Identify which cell holds the provided text, then report its (x, y) central coordinate. 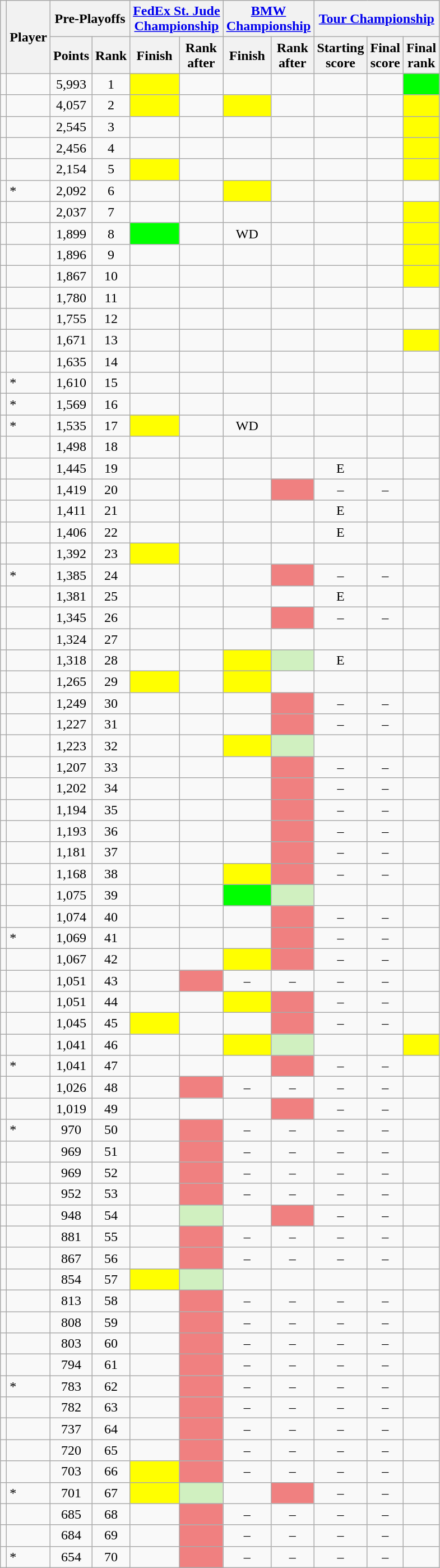
1,207 (72, 767)
5,993 (72, 84)
34 (111, 788)
Finalscore (385, 55)
45 (111, 1023)
62 (111, 1386)
2,154 (72, 169)
49 (111, 1109)
1,074 (72, 916)
1,535 (72, 426)
1,381 (72, 596)
1,345 (72, 617)
10 (111, 276)
1,498 (72, 447)
40 (111, 916)
57 (111, 1279)
43 (111, 981)
8 (111, 233)
51 (111, 1151)
64 (111, 1429)
9 (111, 255)
1,610 (72, 383)
BMWChampionship (268, 19)
808 (72, 1322)
701 (72, 1493)
56 (111, 1258)
7 (111, 212)
1,385 (72, 575)
39 (111, 895)
2 (111, 105)
46 (111, 1045)
783 (72, 1386)
1,419 (72, 490)
1,227 (72, 725)
1,075 (72, 895)
27 (111, 639)
1,069 (72, 938)
1,067 (72, 959)
Player (29, 37)
FedEx St. JudeChampionship (177, 19)
2,037 (72, 212)
44 (111, 1002)
881 (72, 1237)
720 (72, 1450)
2,092 (72, 191)
15 (111, 383)
4,057 (72, 105)
31 (111, 725)
48 (111, 1087)
1,445 (72, 468)
63 (111, 1408)
29 (111, 682)
26 (111, 617)
1,168 (72, 874)
737 (72, 1429)
54 (111, 1215)
1,318 (72, 661)
37 (111, 852)
42 (111, 959)
Rank (111, 55)
11 (111, 298)
70 (111, 1557)
53 (111, 1194)
21 (111, 511)
685 (72, 1514)
1,045 (72, 1023)
1,194 (72, 810)
1,019 (72, 1109)
1,249 (72, 703)
65 (111, 1450)
33 (111, 767)
794 (72, 1365)
19 (111, 468)
4 (111, 148)
1,896 (72, 255)
654 (72, 1557)
13 (111, 340)
5 (111, 169)
1,635 (72, 362)
59 (111, 1322)
970 (72, 1130)
1,867 (72, 276)
Tour Championship (377, 19)
23 (111, 554)
952 (72, 1194)
813 (72, 1300)
55 (111, 1237)
1,392 (72, 554)
1,223 (72, 746)
69 (111, 1535)
1,193 (72, 831)
50 (111, 1130)
6 (111, 191)
1,755 (72, 319)
684 (72, 1535)
1,780 (72, 298)
1 (111, 84)
60 (111, 1344)
66 (111, 1472)
Finalrank (421, 55)
1,899 (72, 233)
803 (72, 1344)
Pre-Playoffs (90, 19)
61 (111, 1365)
854 (72, 1279)
67 (111, 1493)
1,202 (72, 788)
1,406 (72, 532)
Startingscore (341, 55)
2,456 (72, 148)
24 (111, 575)
22 (111, 532)
47 (111, 1066)
1,569 (72, 404)
1,411 (72, 511)
32 (111, 746)
20 (111, 490)
14 (111, 362)
28 (111, 661)
25 (111, 596)
1,026 (72, 1087)
703 (72, 1472)
867 (72, 1258)
68 (111, 1514)
16 (111, 404)
38 (111, 874)
17 (111, 426)
782 (72, 1408)
1,181 (72, 852)
52 (111, 1173)
1,671 (72, 340)
1,265 (72, 682)
35 (111, 810)
2,545 (72, 127)
3 (111, 127)
36 (111, 831)
12 (111, 319)
30 (111, 703)
41 (111, 938)
948 (72, 1215)
1,324 (72, 639)
Points (72, 55)
58 (111, 1300)
18 (111, 447)
